Scan for the cell matching the given text and deliver its (X, Y) coordinate at center. 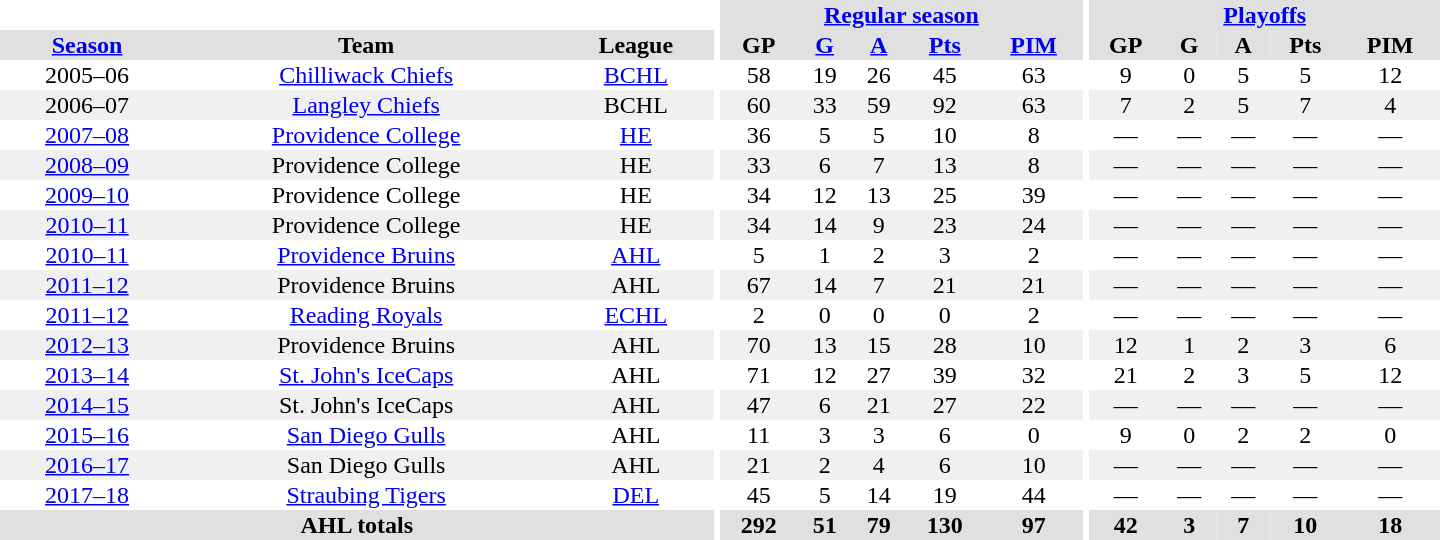
League (636, 45)
DEL (636, 495)
2007–08 (87, 135)
2012–13 (87, 345)
92 (945, 105)
2014–15 (87, 405)
58 (759, 75)
44 (1034, 495)
292 (759, 525)
97 (1034, 525)
18 (1390, 525)
32 (1034, 375)
2015–16 (87, 435)
70 (759, 345)
2016–17 (87, 465)
59 (879, 105)
Langley Chiefs (366, 105)
28 (945, 345)
2009–10 (87, 195)
2008–09 (87, 165)
Chilliwack Chiefs (366, 75)
47 (759, 405)
Reading Royals (366, 315)
60 (759, 105)
Season (87, 45)
15 (879, 345)
2006–07 (87, 105)
AHL totals (357, 525)
2005–06 (87, 75)
2017–18 (87, 495)
67 (759, 285)
23 (945, 225)
24 (1034, 225)
Regular season (902, 15)
26 (879, 75)
79 (879, 525)
ECHL (636, 315)
36 (759, 135)
22 (1034, 405)
130 (945, 525)
25 (945, 195)
Playoffs (1264, 15)
Team (366, 45)
2013–14 (87, 375)
71 (759, 375)
11 (759, 435)
42 (1126, 525)
51 (825, 525)
Straubing Tigers (366, 495)
